Return (X, Y) of the center of cell containing provided text 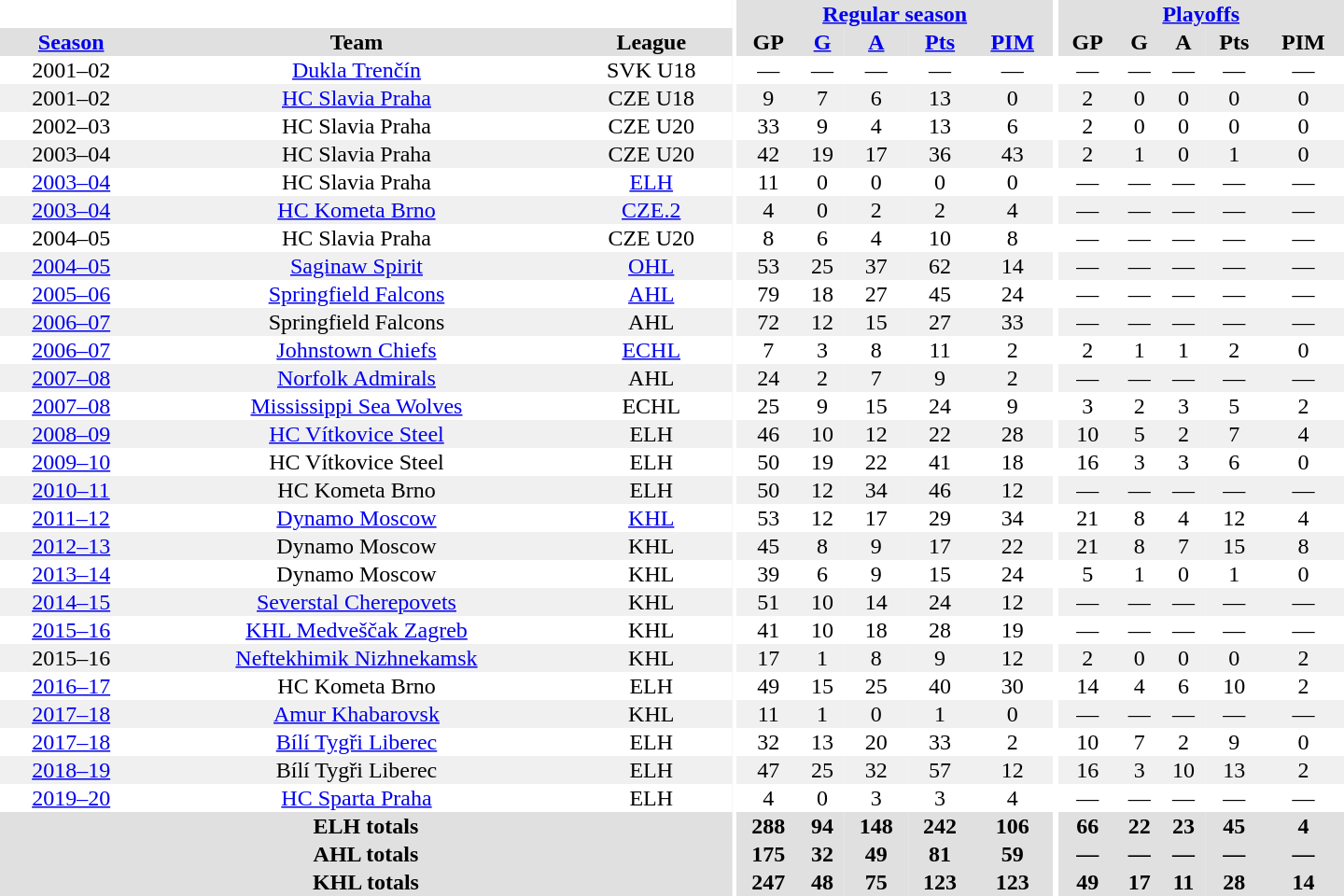
2002–03 (71, 126)
Neftekhimik Nizhnekamsk (357, 658)
30 (1012, 686)
42 (768, 154)
242 (940, 826)
KHL totals (366, 882)
Johnstown Chiefs (357, 350)
ELH totals (366, 826)
Season (71, 42)
36 (940, 154)
2014–15 (71, 602)
2012–13 (71, 546)
66 (1087, 826)
Regular season (894, 14)
League (651, 42)
94 (821, 826)
Team (357, 42)
SVK U18 (651, 70)
48 (821, 882)
2009–10 (71, 462)
79 (768, 294)
75 (876, 882)
47 (768, 770)
Saginaw Spirit (357, 266)
247 (768, 882)
81 (940, 854)
Norfolk Admirals (357, 378)
Severstal Cherepovets (357, 602)
OHL (651, 266)
2005–06 (71, 294)
72 (768, 322)
23 (1183, 826)
59 (1012, 854)
57 (940, 770)
288 (768, 826)
106 (1012, 826)
2016–17 (71, 686)
148 (876, 826)
62 (940, 266)
Mississippi Sea Wolves (357, 406)
2018–19 (71, 770)
2013–14 (71, 574)
CZE.2 (651, 210)
37 (876, 266)
AHL totals (366, 854)
Amur Khabarovsk (357, 714)
51 (768, 602)
175 (768, 854)
CZE U18 (651, 98)
2011–12 (71, 518)
Playoffs (1200, 14)
39 (768, 574)
20 (876, 742)
2019–20 (71, 798)
43 (1012, 154)
Dukla Trenčín (357, 70)
KHL Medveščak Zagreb (357, 630)
HC Sparta Praha (357, 798)
2008–09 (71, 434)
40 (940, 686)
2010–11 (71, 490)
29 (940, 518)
